Search for the cell housing the specified text and yield its [x, y] center coordinate. 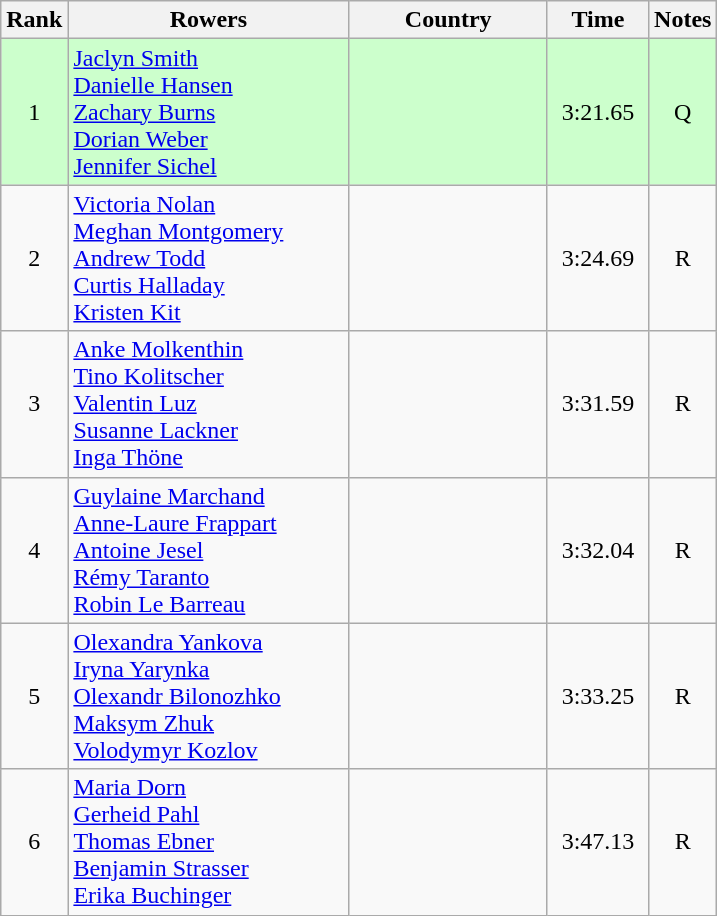
3:32.04 [598, 550]
Country [448, 20]
3:33.25 [598, 696]
Rowers [208, 20]
Notes [683, 20]
4 [34, 550]
Time [598, 20]
Victoria NolanMeghan MontgomeryAndrew ToddCurtis HalladayKristen Kit [208, 258]
Jaclyn SmithDanielle HansenZachary BurnsDorian WeberJennifer Sichel [208, 112]
3:21.65 [598, 112]
5 [34, 696]
6 [34, 842]
3:47.13 [598, 842]
Rank [34, 20]
3 [34, 404]
2 [34, 258]
3:24.69 [598, 258]
Olexandra YankovaIryna YarynkaOlexandr BilonozhkoMaksym ZhukVolodymyr Kozlov [208, 696]
Guylaine MarchandAnne-Laure FrappartAntoine JeselRémy TarantoRobin Le Barreau [208, 550]
3:31.59 [598, 404]
Q [683, 112]
Maria DornGerheid PahlThomas EbnerBenjamin StrasserErika Buchinger [208, 842]
Anke MolkenthinTino KolitscherValentin LuzSusanne LacknerInga Thöne [208, 404]
1 [34, 112]
